From the cell containing the given text, extract its center point as [x, y] coordinate. 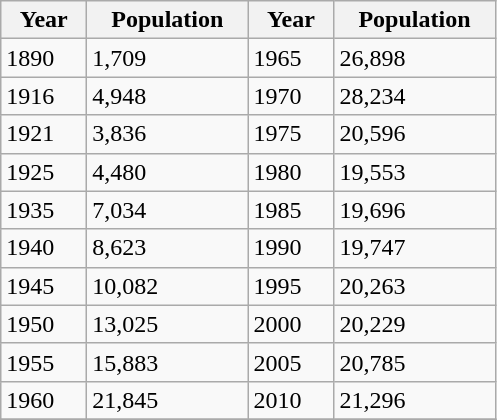
15,883 [168, 362]
7,034 [168, 210]
1985 [291, 210]
21,845 [168, 400]
19,747 [414, 248]
20,596 [414, 134]
8,623 [168, 248]
20,229 [414, 324]
28,234 [414, 96]
1940 [44, 248]
2000 [291, 324]
20,263 [414, 286]
1990 [291, 248]
1945 [44, 286]
2005 [291, 362]
1925 [44, 172]
21,296 [414, 400]
1,709 [168, 58]
1950 [44, 324]
1995 [291, 286]
19,696 [414, 210]
2010 [291, 400]
13,025 [168, 324]
1955 [44, 362]
1916 [44, 96]
1960 [44, 400]
1890 [44, 58]
4,480 [168, 172]
3,836 [168, 134]
19,553 [414, 172]
1970 [291, 96]
26,898 [414, 58]
4,948 [168, 96]
1965 [291, 58]
1921 [44, 134]
1975 [291, 134]
1980 [291, 172]
10,082 [168, 286]
1935 [44, 210]
20,785 [414, 362]
